Detect which cell encompasses the target text, then output its [x, y] center coordinate. 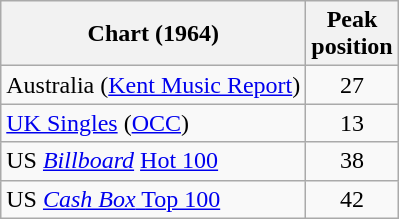
13 [352, 123]
US Cash Box Top 100 [154, 199]
US Billboard Hot 100 [154, 161]
UK Singles (OCC) [154, 123]
Australia (Kent Music Report) [154, 85]
38 [352, 161]
27 [352, 85]
Peakposition [352, 34]
Chart (1964) [154, 34]
42 [352, 199]
